Pinpoint the cell where the given text exists, returning its (x, y) midpoint coordinate. 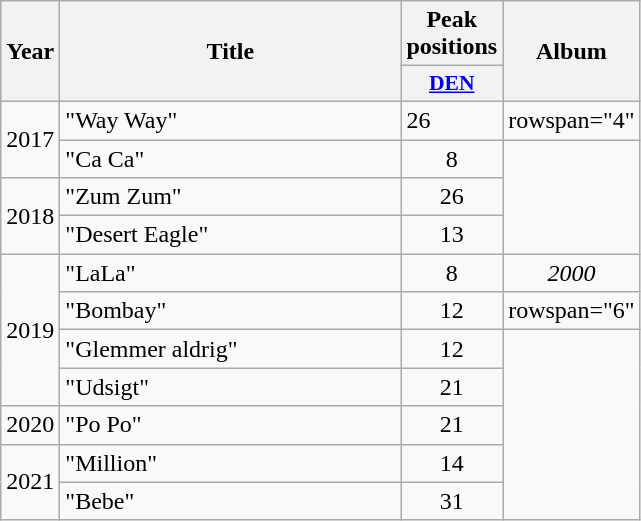
Year (30, 52)
"LaLa" (230, 273)
"Desert Eagle" (230, 235)
2017 (30, 139)
Album (572, 52)
Title (230, 52)
"Zum Zum" (230, 197)
Peak positions (452, 34)
2019 (30, 330)
rowspan="4" (572, 120)
2020 (30, 425)
13 (452, 235)
2021 (30, 482)
rowspan="6" (572, 311)
"Way Way" (230, 120)
"Udsigt" (230, 387)
"Million" (230, 463)
"Bebe" (230, 501)
2018 (30, 216)
"Po Po" (230, 425)
"Glemmer aldrig" (230, 349)
DEN (452, 84)
"Ca Ca" (230, 159)
2000 (572, 273)
14 (452, 463)
"Bombay" (230, 311)
31 (452, 501)
